Output the [x, y] coordinate of the center of the cell containing the given text.  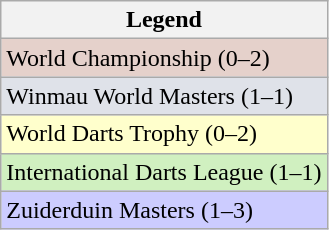
Legend [164, 20]
Winmau World Masters (1–1) [164, 96]
World Championship (0–2) [164, 58]
World Darts Trophy (0–2) [164, 134]
International Darts League (1–1) [164, 172]
Zuiderduin Masters (1–3) [164, 210]
